Return [X, Y] of the center of cell containing provided text 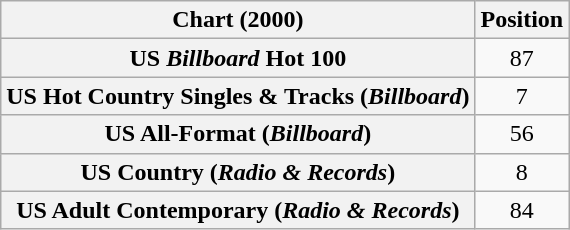
US All-Format (Billboard) [238, 134]
US Hot Country Singles & Tracks (Billboard) [238, 96]
84 [522, 210]
US Adult Contemporary (Radio & Records) [238, 210]
56 [522, 134]
7 [522, 96]
8 [522, 172]
87 [522, 58]
US Country (Radio & Records) [238, 172]
Position [522, 20]
Chart (2000) [238, 20]
US Billboard Hot 100 [238, 58]
